Detect which cell encompasses the target text, then output its [x, y] center coordinate. 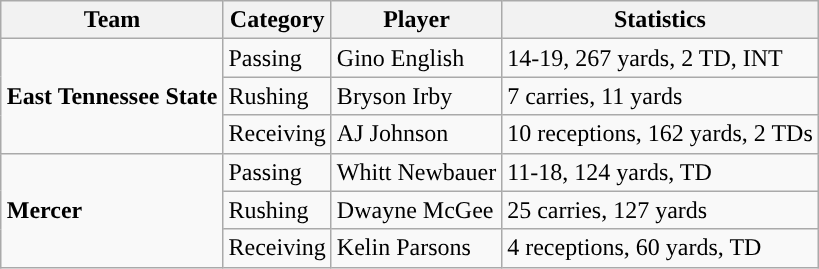
Bryson Irby [416, 96]
Team [112, 20]
14-19, 267 yards, 2 TD, INT [660, 58]
Whitt Newbauer [416, 172]
Statistics [660, 20]
10 receptions, 162 yards, 2 TDs [660, 134]
Kelin Parsons [416, 248]
Category [277, 20]
East Tennessee State [112, 96]
4 receptions, 60 yards, TD [660, 248]
Dwayne McGee [416, 210]
Player [416, 20]
AJ Johnson [416, 134]
25 carries, 127 yards [660, 210]
7 carries, 11 yards [660, 96]
Gino English [416, 58]
11-18, 124 yards, TD [660, 172]
Mercer [112, 210]
